Find where the given text appears and provide that cell's center as [X, Y] coordinate. 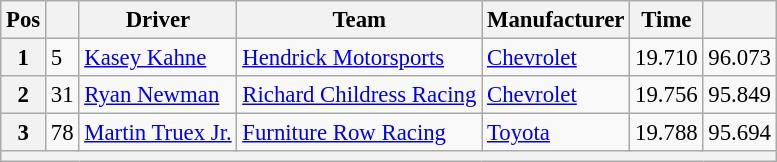
Driver [158, 20]
19.788 [666, 133]
31 [62, 95]
Kasey Kahne [158, 58]
5 [62, 58]
Furniture Row Racing [360, 133]
Ryan Newman [158, 95]
Toyota [556, 133]
95.694 [740, 133]
19.756 [666, 95]
Pos [24, 20]
1 [24, 58]
78 [62, 133]
2 [24, 95]
19.710 [666, 58]
Martin Truex Jr. [158, 133]
95.849 [740, 95]
Manufacturer [556, 20]
Time [666, 20]
3 [24, 133]
96.073 [740, 58]
Richard Childress Racing [360, 95]
Team [360, 20]
Hendrick Motorsports [360, 58]
